Detect which cell encompasses the target text, then output its (X, Y) center coordinate. 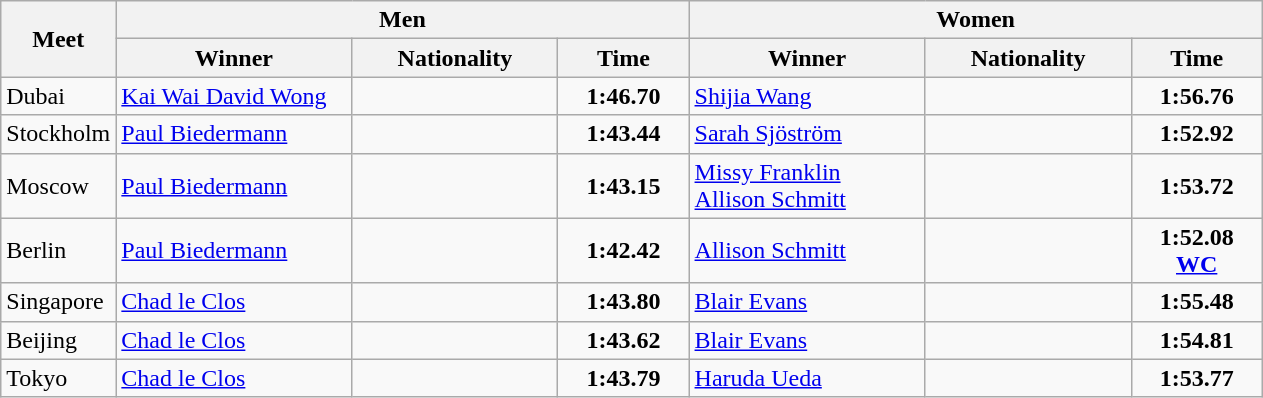
Tokyo (58, 378)
1:43.44 (624, 134)
Stockholm (58, 134)
Sarah Sjöström (807, 134)
1:46.70 (624, 96)
Moscow (58, 186)
Haruda Ueda (807, 378)
1:56.76 (1196, 96)
Women (976, 20)
Singapore (58, 302)
1:43.79 (624, 378)
1:53.77 (1196, 378)
Allison Schmitt (807, 250)
Berlin (58, 250)
1:53.72 (1196, 186)
1:43.15 (624, 186)
1:55.48 (1196, 302)
Shijia Wang (807, 96)
Beijing (58, 340)
Meet (58, 39)
Men (402, 20)
1:52.92 (1196, 134)
Kai Wai David Wong (234, 96)
1:43.62 (624, 340)
Dubai (58, 96)
1:42.42 (624, 250)
1:43.80 (624, 302)
1:54.81 (1196, 340)
Missy FranklinAllison Schmitt (807, 186)
1:52.08 WC (1196, 250)
